Provide the [x, y] coordinate of the cell's center where the given text is located.  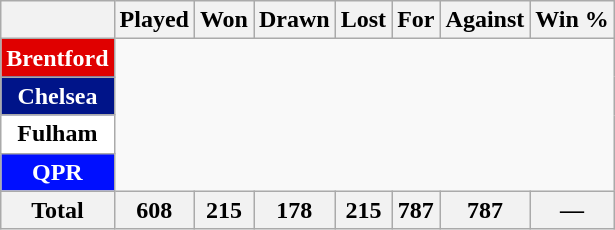
608 [154, 210]
Total [58, 210]
Brentford [58, 58]
Against [485, 20]
Fulham [58, 134]
— [572, 210]
QPR [58, 172]
Win % [572, 20]
Drawn [295, 20]
Played [154, 20]
Lost [363, 20]
Won [224, 20]
Chelsea [58, 96]
178 [295, 210]
For [416, 20]
